Extract the [x, y] coordinate from the center of the cell holding the provided text.  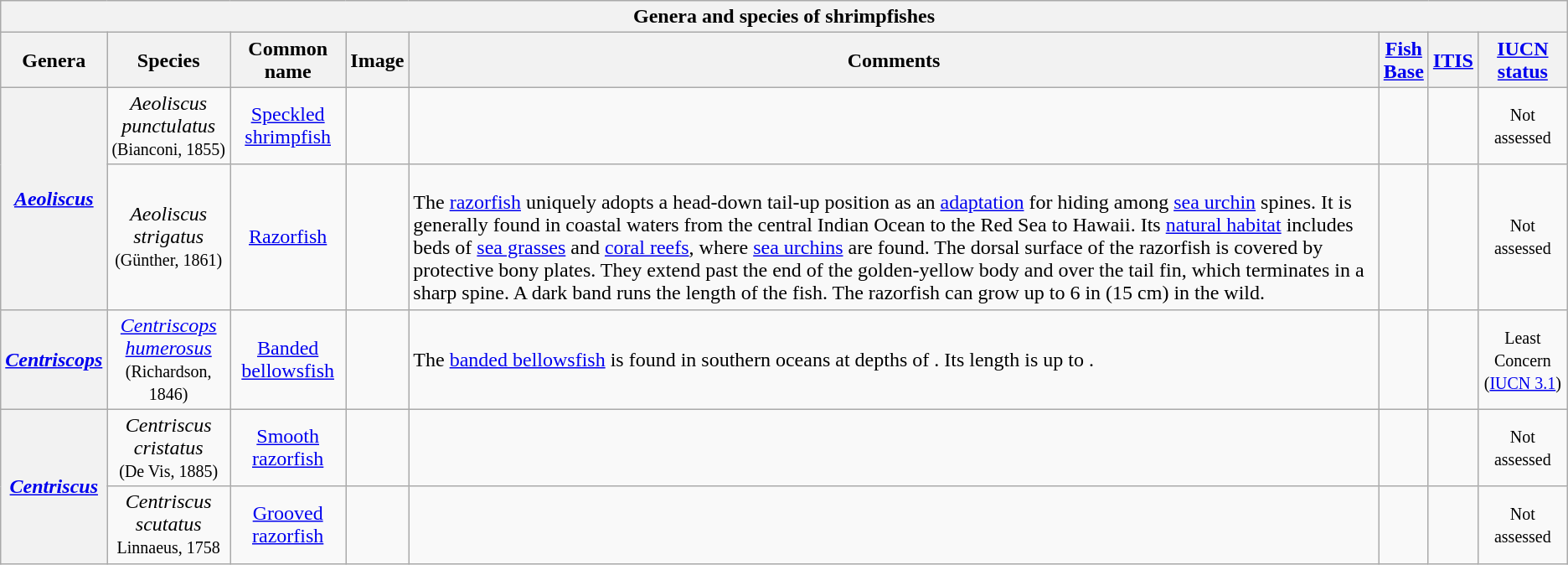
FishBase [1404, 60]
Banded bellowsfish [288, 359]
Aeoliscus punctulatus(Bianconi, 1855) [169, 126]
IUCN status [1523, 60]
Image [377, 60]
Aeoliscus [54, 198]
Comments [894, 60]
Centriscops humerosus(Richardson, 1846) [169, 359]
Least Concern (IUCN 3.1) [1523, 359]
Species [169, 60]
Centriscus cristatus(De Vis, 1885) [169, 448]
Genera and species of shrimpfishes [784, 17]
Smooth razorfish [288, 448]
Aeoliscus strigatus(Günther, 1861) [169, 236]
Centriscus [54, 486]
The banded bellowsfish is found in southern oceans at depths of . Its length is up to . [894, 359]
Speckled shrimpfish [288, 126]
ITIS [1452, 60]
Genera [54, 60]
Grooved razorfish [288, 525]
Common name [288, 60]
Centriscops [54, 359]
Razorfish [288, 236]
Centriscus scutatusLinnaeus, 1758 [169, 525]
